Scan for the cell matching the given text and deliver its [x, y] coordinate at center. 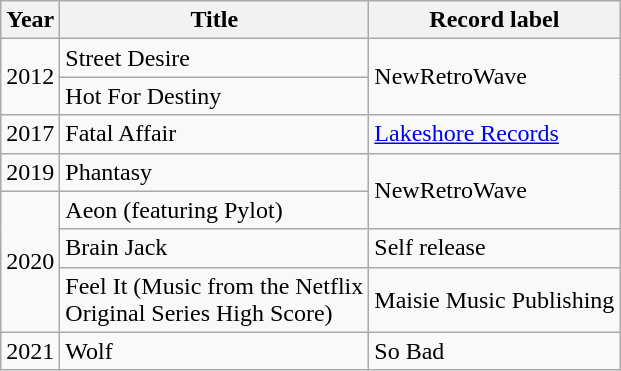
Aeon (featuring Pylot) [214, 210]
2021 [30, 351]
Maisie Music Publishing [494, 300]
2019 [30, 172]
Year [30, 20]
Self release [494, 248]
Record label [494, 20]
Wolf [214, 351]
So Bad [494, 351]
Title [214, 20]
2012 [30, 77]
Lakeshore Records [494, 134]
Brain Jack [214, 248]
Feel It (Music from the NetflixOriginal Series High Score) [214, 300]
Phantasy [214, 172]
Fatal Affair [214, 134]
Street Desire [214, 58]
Hot For Destiny [214, 96]
2020 [30, 262]
2017 [30, 134]
